Return (x, y) of the center of cell containing provided text 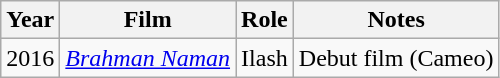
Film (148, 20)
Year (30, 20)
Role (265, 20)
Notes (396, 20)
Ilash (265, 58)
2016 (30, 58)
Debut film (Cameo) (396, 58)
Brahman Naman (148, 58)
